Detect which cell encompasses the target text, then output its (x, y) center coordinate. 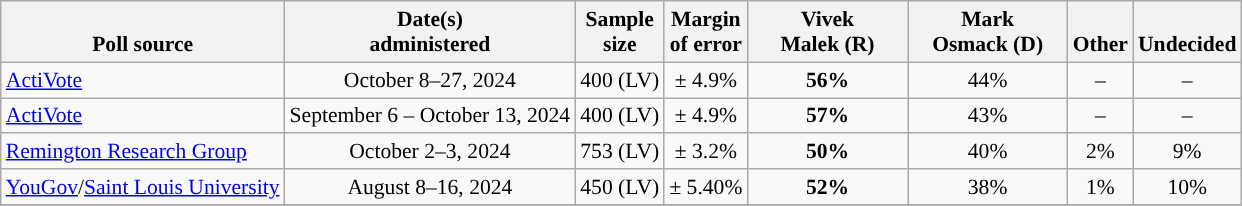
44% (988, 80)
YouGov/Saint Louis University (143, 187)
± 5.40% (706, 187)
56% (827, 80)
Remington Research Group (143, 152)
57% (827, 116)
September 6 – October 13, 2024 (430, 116)
450 (LV) (620, 187)
October 2–3, 2024 (430, 152)
40% (988, 152)
753 (LV) (620, 152)
Samplesize (620, 32)
9% (1187, 152)
1% (1100, 187)
VivekMalek (R) (827, 32)
50% (827, 152)
October 8–27, 2024 (430, 80)
52% (827, 187)
Poll source (143, 32)
MarkOsmack (D) (988, 32)
38% (988, 187)
August 8–16, 2024 (430, 187)
Other (1100, 32)
10% (1187, 187)
Undecided (1187, 32)
± 3.2% (706, 152)
Marginof error (706, 32)
2% (1100, 152)
43% (988, 116)
Date(s)administered (430, 32)
